Pinpoint the cell where the given text exists, returning its (x, y) midpoint coordinate. 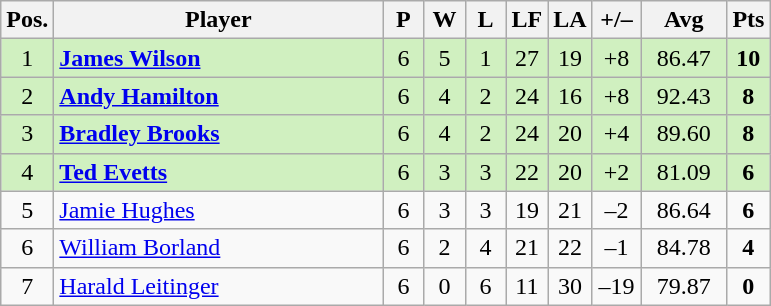
Pos. (28, 20)
Pts (748, 20)
Bradley Brooks (218, 134)
92.43 (684, 96)
86.64 (684, 210)
Andy Hamilton (218, 96)
Jamie Hughes (218, 210)
LA (570, 20)
P (404, 20)
27 (527, 58)
+2 (616, 172)
30 (570, 286)
–2 (616, 210)
–1 (616, 248)
William Borland (218, 248)
10 (748, 58)
Player (218, 20)
79.87 (684, 286)
James Wilson (218, 58)
81.09 (684, 172)
7 (28, 286)
11 (527, 286)
+4 (616, 134)
16 (570, 96)
84.78 (684, 248)
–19 (616, 286)
Harald Leitinger (218, 286)
+/– (616, 20)
LF (527, 20)
L (486, 20)
89.60 (684, 134)
Avg (684, 20)
W (444, 20)
Ted Evetts (218, 172)
86.47 (684, 58)
